Scan for the cell matching the given text and deliver its [x, y] coordinate at center. 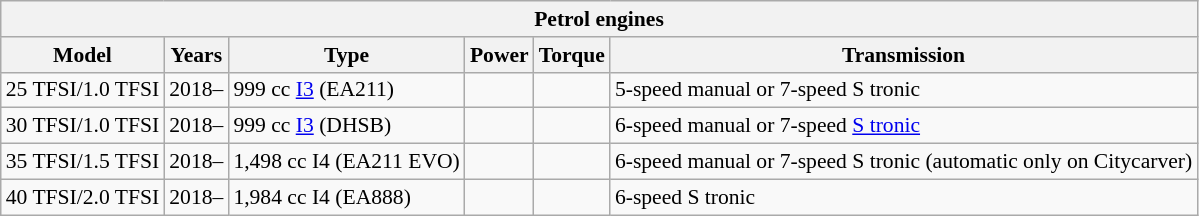
25 TFSI/1.0 TFSI [82, 90]
Transmission [904, 55]
6-speed manual or 7-speed S tronic (automatic only on Citycarver) [904, 162]
Type [346, 55]
Years [196, 55]
5-speed manual or 7-speed S tronic [904, 90]
40 TFSI/2.0 TFSI [82, 197]
Petrol engines [599, 19]
Model [82, 55]
6-speed S tronic [904, 197]
999 cc I3 (DHSB) [346, 126]
Torque [572, 55]
35 TFSI/1.5 TFSI [82, 162]
6-speed manual or 7-speed S tronic [904, 126]
999 cc I3 (EA211) [346, 90]
30 TFSI/1.0 TFSI [82, 126]
1,498 cc I4 (EA211 EVO) [346, 162]
1,984 cc I4 (EA888) [346, 197]
Power [500, 55]
